Return (x, y) of the center of cell containing provided text 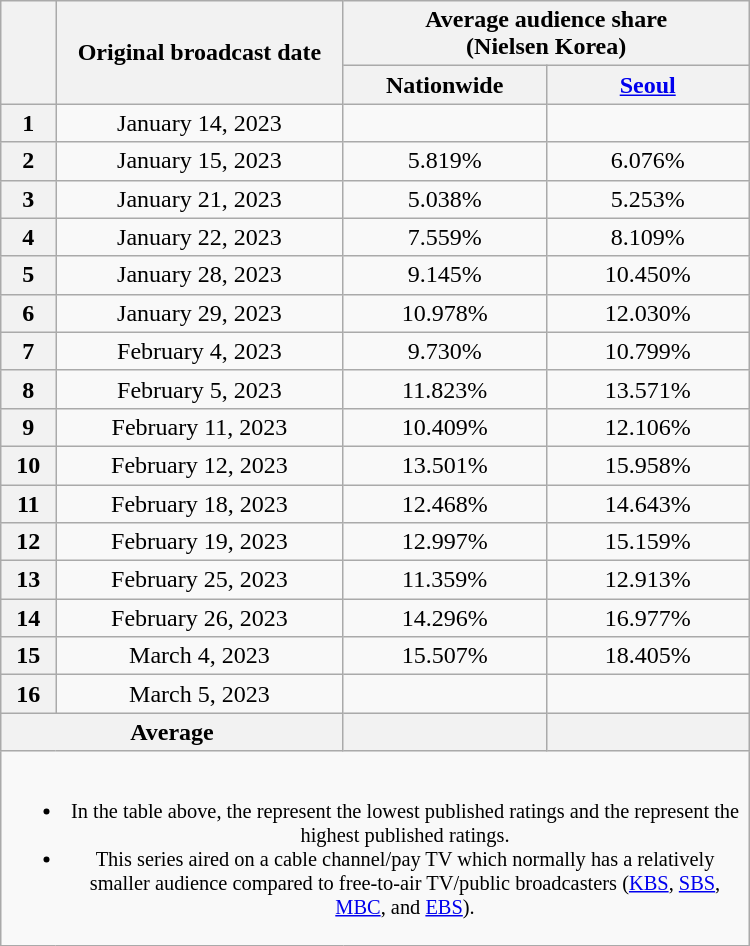
Average audience share(Nielsen Korea) (546, 34)
11.823% (444, 389)
18.405% (648, 656)
March 4, 2023 (200, 656)
8 (28, 389)
13 (28, 580)
February 26, 2023 (200, 618)
11 (28, 503)
9.145% (444, 275)
4 (28, 237)
Average (172, 732)
16 (28, 694)
7.559% (444, 237)
3 (28, 199)
12.106% (648, 427)
12.030% (648, 313)
February 12, 2023 (200, 465)
15.507% (444, 656)
6 (28, 313)
13.501% (444, 465)
9.730% (444, 351)
5.038% (444, 199)
January 22, 2023 (200, 237)
11.359% (444, 580)
March 5, 2023 (200, 694)
1 (28, 123)
14 (28, 618)
Nationwide (444, 85)
12.913% (648, 580)
February 4, 2023 (200, 351)
January 29, 2023 (200, 313)
12.468% (444, 503)
January 28, 2023 (200, 275)
10.799% (648, 351)
15.159% (648, 542)
16.977% (648, 618)
8.109% (648, 237)
January 15, 2023 (200, 161)
7 (28, 351)
14.296% (444, 618)
February 18, 2023 (200, 503)
February 19, 2023 (200, 542)
February 11, 2023 (200, 427)
5.819% (444, 161)
5 (28, 275)
January 21, 2023 (200, 199)
13.571% (648, 389)
10 (28, 465)
February 5, 2023 (200, 389)
12.997% (444, 542)
January 14, 2023 (200, 123)
10.409% (444, 427)
Original broadcast date (200, 52)
10.450% (648, 275)
9 (28, 427)
10.978% (444, 313)
14.643% (648, 503)
6.076% (648, 161)
12 (28, 542)
Seoul (648, 85)
15.958% (648, 465)
2 (28, 161)
5.253% (648, 199)
February 25, 2023 (200, 580)
15 (28, 656)
